Provide the (x, y) coordinate of the cell's center where the given text is located.  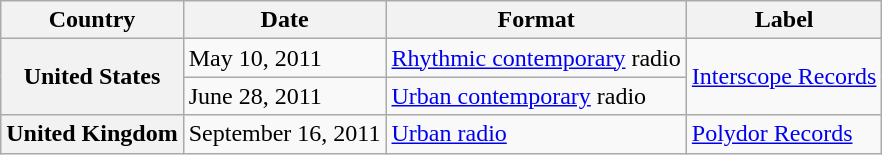
Label (784, 20)
Format (536, 20)
Date (284, 20)
September 16, 2011 (284, 134)
Rhythmic contemporary radio (536, 58)
Polydor Records (784, 134)
Country (92, 20)
May 10, 2011 (284, 58)
June 28, 2011 (284, 96)
Urban contemporary radio (536, 96)
Urban radio (536, 134)
Interscope Records (784, 77)
United Kingdom (92, 134)
United States (92, 77)
